Return the (X, Y) coordinate for the center point of the cell that contains the specified text.  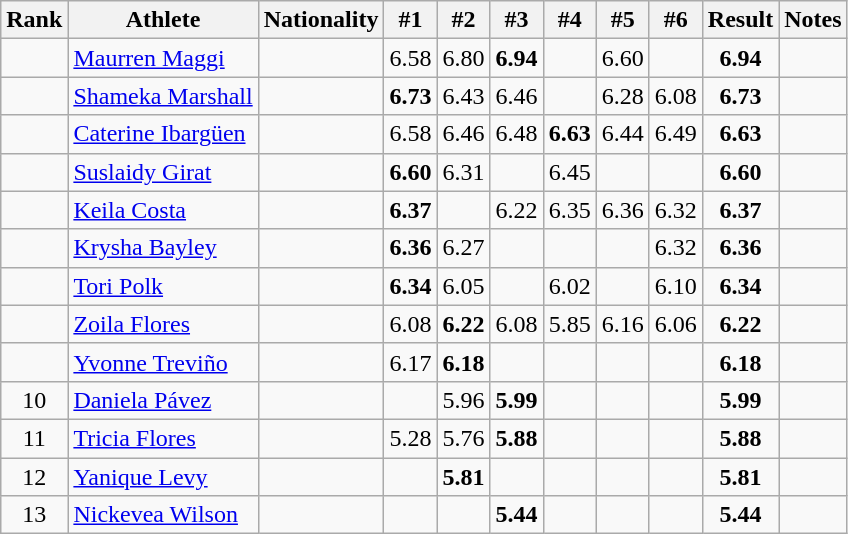
12 (34, 477)
#1 (410, 20)
Caterine Ibargüen (163, 134)
Tori Polk (163, 286)
6.02 (570, 286)
Shameka Marshall (163, 96)
Zoila Flores (163, 324)
#4 (570, 20)
#6 (676, 20)
6.31 (464, 172)
6.16 (622, 324)
10 (34, 400)
6.48 (516, 134)
6.05 (464, 286)
13 (34, 515)
6.17 (410, 362)
Yanique Levy (163, 477)
11 (34, 438)
Keila Costa (163, 210)
6.43 (464, 96)
Athlete (163, 20)
6.44 (622, 134)
Nationality (321, 20)
5.96 (464, 400)
6.27 (464, 248)
Maurren Maggi (163, 58)
6.06 (676, 324)
5.76 (464, 438)
Yvonne Treviño (163, 362)
6.35 (570, 210)
6.28 (622, 96)
6.80 (464, 58)
Nickevea Wilson (163, 515)
6.45 (570, 172)
Suslaidy Girat (163, 172)
Result (740, 20)
Rank (34, 20)
Notes (813, 20)
#5 (622, 20)
Krysha Bayley (163, 248)
6.49 (676, 134)
5.85 (570, 324)
#2 (464, 20)
6.10 (676, 286)
Daniela Pávez (163, 400)
5.28 (410, 438)
Tricia Flores (163, 438)
#3 (516, 20)
